Output the [x, y] coordinate of the center of the cell containing the given text.  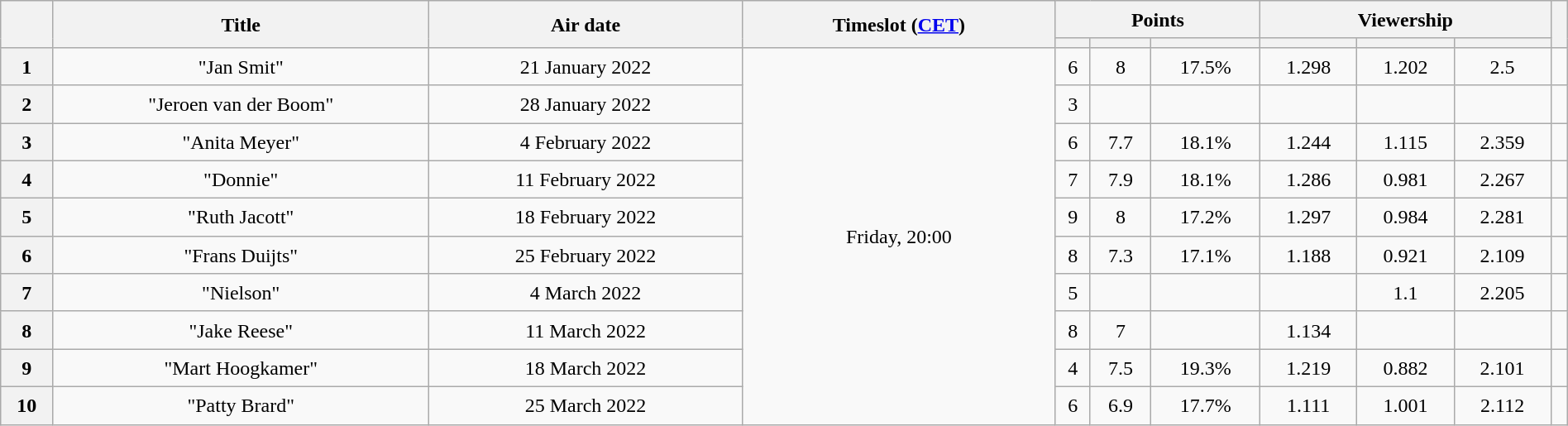
17.1% [1206, 255]
"Donnie" [241, 179]
Points [1158, 20]
17.2% [1206, 218]
2.205 [1502, 293]
2.267 [1502, 179]
10 [26, 405]
1.297 [1308, 218]
2.5 [1502, 66]
"Frans Duijts" [241, 255]
"Mart Hoogkamer" [241, 368]
7.9 [1121, 179]
17.5% [1206, 66]
0.981 [1406, 179]
"Jeroen van der Boom" [241, 104]
11 March 2022 [586, 330]
1.188 [1308, 255]
2.101 [1502, 368]
7.5 [1121, 368]
4 February 2022 [586, 141]
1.111 [1308, 405]
"Nielson" [241, 293]
1.115 [1406, 141]
0.882 [1406, 368]
2.109 [1502, 255]
4 March 2022 [586, 293]
1.286 [1308, 179]
Friday, 20:00 [898, 236]
Viewership [1406, 20]
17.7% [1206, 405]
Air date [586, 25]
1.244 [1308, 141]
"Anita Meyer" [241, 141]
21 January 2022 [586, 66]
Title [241, 25]
1 [26, 66]
28 January 2022 [586, 104]
1.219 [1308, 368]
Timeslot (CET) [898, 25]
"Patty Brard" [241, 405]
1.202 [1406, 66]
"Jan Smit" [241, 66]
0.921 [1406, 255]
18 February 2022 [586, 218]
0.984 [1406, 218]
25 February 2022 [586, 255]
2.359 [1502, 141]
2.281 [1502, 218]
6.9 [1121, 405]
7.7 [1121, 141]
"Ruth Jacott" [241, 218]
11 February 2022 [586, 179]
7.3 [1121, 255]
1.1 [1406, 293]
19.3% [1206, 368]
25 March 2022 [586, 405]
1.001 [1406, 405]
"Jake Reese" [241, 330]
1.298 [1308, 66]
1.134 [1308, 330]
2.112 [1502, 405]
2 [26, 104]
18 March 2022 [586, 368]
